Return (x, y) of the center of cell containing provided text 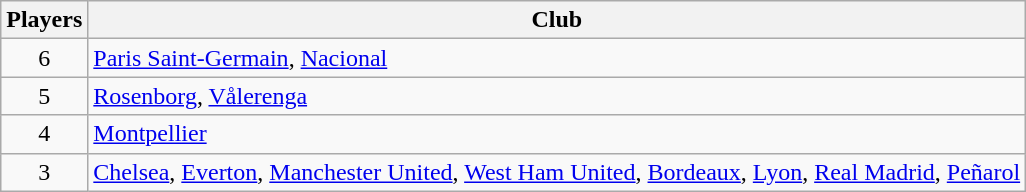
5 (44, 96)
Club (557, 20)
6 (44, 58)
4 (44, 134)
Players (44, 20)
Paris Saint-Germain, Nacional (557, 58)
3 (44, 172)
Montpellier (557, 134)
Chelsea, Everton, Manchester United, West Ham United, Bordeaux, Lyon, Real Madrid, Peñarol (557, 172)
Rosenborg, Vålerenga (557, 96)
